Provide the [x, y] coordinate of the cell's center where the given text is located.  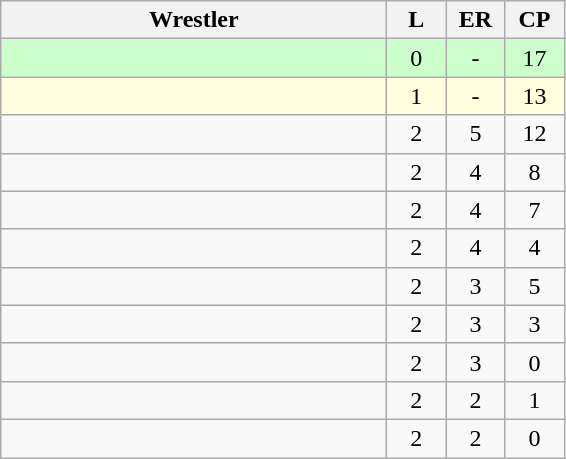
ER [476, 20]
CP [534, 20]
13 [534, 96]
8 [534, 172]
Wrestler [194, 20]
7 [534, 210]
L [416, 20]
12 [534, 134]
17 [534, 58]
